Search for the cell housing the specified text and yield its (x, y) center coordinate. 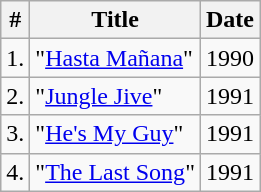
Date (230, 20)
"He's My Guy" (116, 134)
# (16, 20)
3. (16, 134)
4. (16, 172)
2. (16, 96)
"Hasta Mañana" (116, 58)
"The Last Song" (116, 172)
Title (116, 20)
1. (16, 58)
"Jungle Jive" (116, 96)
1990 (230, 58)
